Return the [x, y] coordinate for the center point of the cell that contains the specified text.  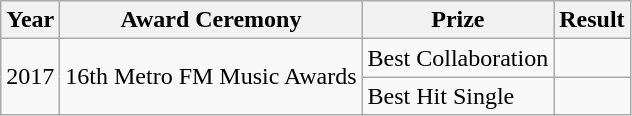
2017 [30, 77]
Award Ceremony [211, 20]
16th Metro FM Music Awards [211, 77]
Best Hit Single [458, 96]
Best Collaboration [458, 58]
Year [30, 20]
Prize [458, 20]
Result [592, 20]
